Provide the (X, Y) coordinate of the cell's center where the given text is located.  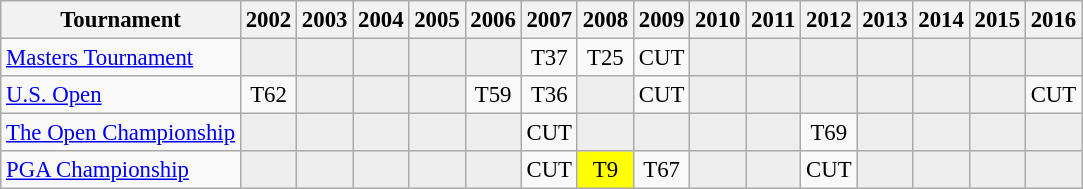
U.S. Open (121, 95)
T69 (829, 133)
2009 (661, 20)
PGA Championship (121, 170)
2007 (549, 20)
2014 (941, 20)
2004 (381, 20)
2005 (437, 20)
T59 (493, 95)
2015 (997, 20)
2013 (885, 20)
Masters Tournament (121, 58)
2003 (325, 20)
2002 (268, 20)
2010 (718, 20)
T62 (268, 95)
T36 (549, 95)
2006 (493, 20)
The Open Championship (121, 133)
2008 (605, 20)
T9 (605, 170)
2011 (774, 20)
T25 (605, 58)
2012 (829, 20)
Tournament (121, 20)
2016 (1053, 20)
T37 (549, 58)
T67 (661, 170)
